Detect which cell encompasses the target text, then output its (X, Y) center coordinate. 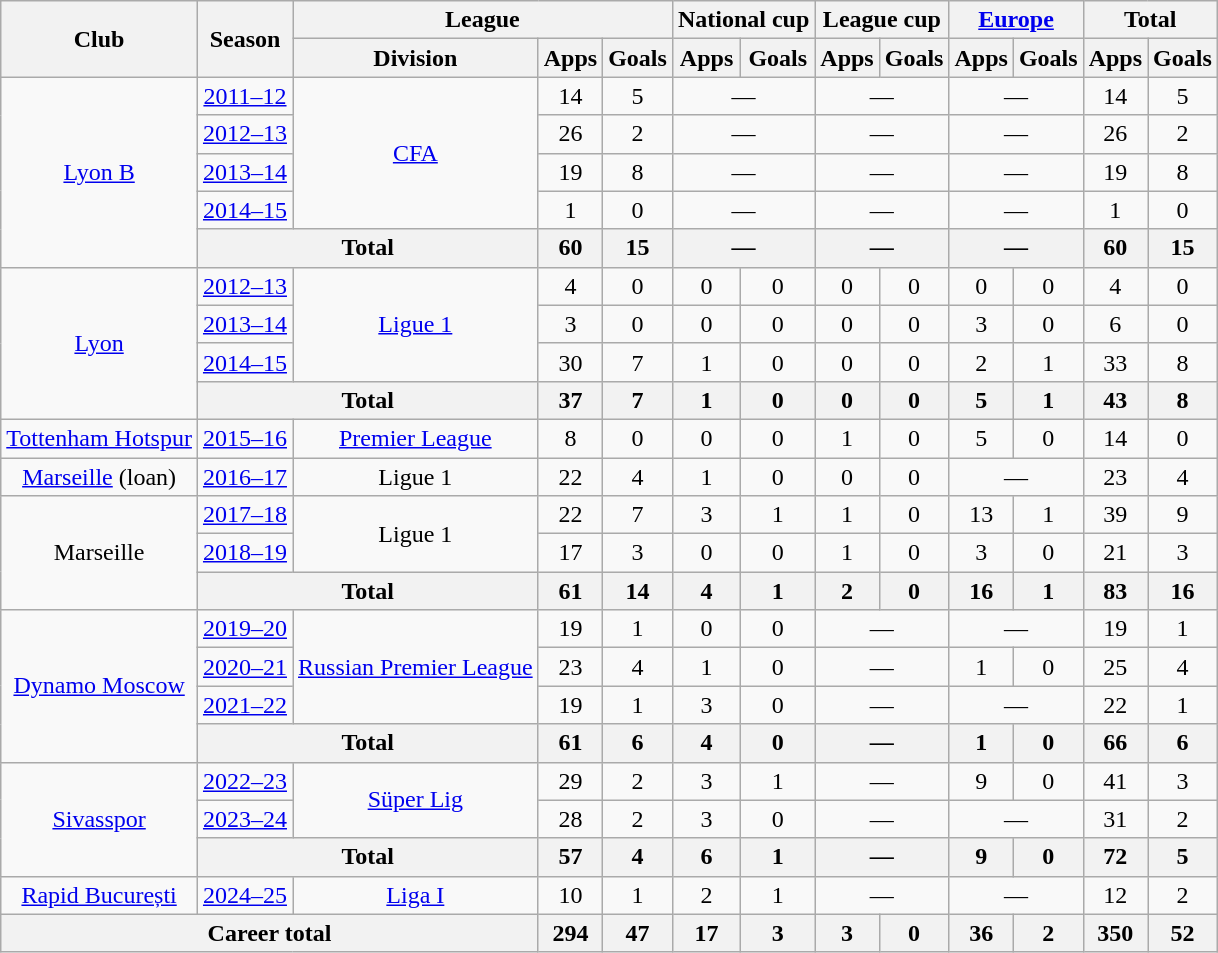
2016–17 (244, 477)
72 (1115, 857)
2022–23 (244, 781)
43 (1115, 400)
2021–22 (244, 705)
Marseille (100, 553)
29 (570, 781)
Marseille (loan) (100, 477)
57 (570, 857)
Europe (1016, 20)
37 (570, 400)
Division (415, 58)
Sivasspor (100, 819)
Dynamo Moscow (100, 686)
Lyon B (100, 172)
28 (570, 819)
Lyon (100, 343)
Rapid București (100, 895)
2023–24 (244, 819)
League cup (882, 20)
30 (570, 362)
12 (1115, 895)
25 (1115, 667)
33 (1115, 362)
2015–16 (244, 438)
83 (1115, 591)
Russian Premier League (415, 667)
66 (1115, 743)
39 (1115, 515)
Liga I (415, 895)
10 (570, 895)
National cup (743, 20)
League (482, 20)
Premier League (415, 438)
2017–18 (244, 515)
47 (638, 933)
31 (1115, 819)
350 (1115, 933)
CFA (415, 153)
2011–12 (244, 96)
52 (1183, 933)
Career total (270, 933)
13 (981, 515)
2018–19 (244, 553)
21 (1115, 553)
2024–25 (244, 895)
Season (244, 39)
Tottenham Hotspur (100, 438)
Süper Lig (415, 800)
2020–21 (244, 667)
2019–20 (244, 629)
41 (1115, 781)
294 (570, 933)
36 (981, 933)
Club (100, 39)
